Search for the cell housing the specified text and yield its [x, y] center coordinate. 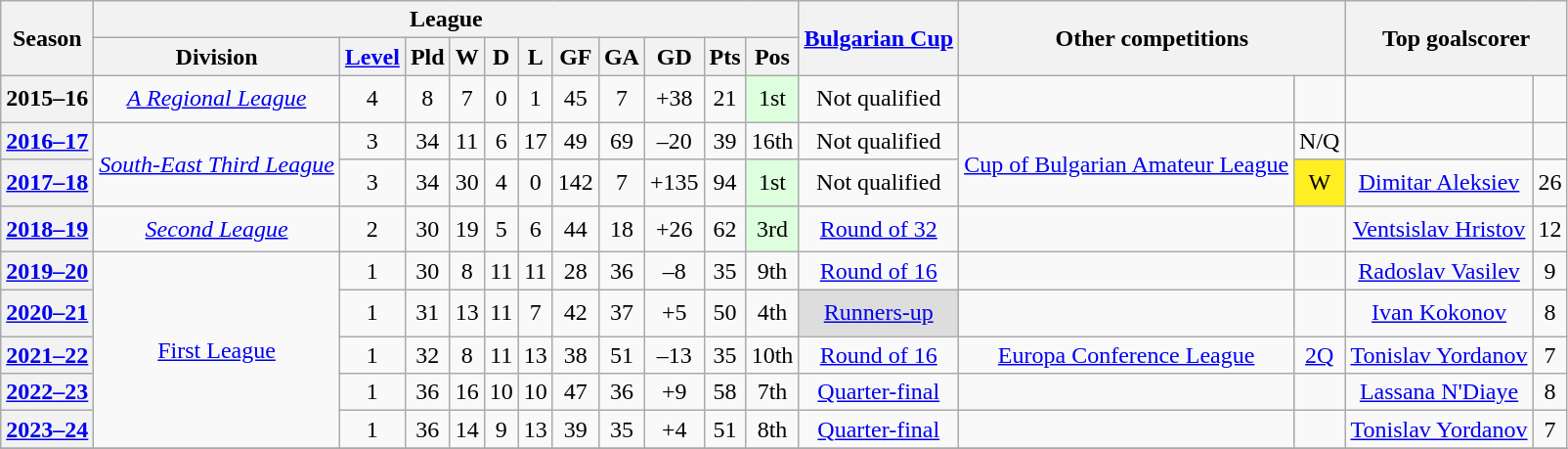
44 [575, 229]
9th [772, 271]
Second League [217, 229]
45 [575, 99]
16th [772, 141]
Round of 32 [879, 229]
18 [622, 229]
50 [725, 313]
8th [772, 429]
Top goalscorer [1457, 38]
16 [467, 392]
Europa Conference League [1126, 355]
Dimitar Aleksiev [1439, 183]
–13 [675, 355]
–20 [675, 141]
+4 [675, 429]
First League [217, 350]
3rd [772, 229]
D [501, 57]
Pos [772, 57]
Season [47, 38]
+38 [675, 99]
2015–16 [47, 99]
Ventsislav Hristov [1439, 229]
GF [575, 57]
142 [575, 183]
League [446, 20]
10th [772, 355]
Ivan Kokonov [1439, 313]
Division [217, 57]
2022–23 [47, 392]
58 [725, 392]
2021–22 [47, 355]
Other competitions [1152, 38]
42 [575, 313]
2023–24 [47, 429]
37 [622, 313]
47 [575, 392]
Radoslav Vasilev [1439, 271]
14 [467, 429]
32 [427, 355]
+5 [675, 313]
Level [371, 57]
2016–17 [47, 141]
Pld [427, 57]
7th [772, 392]
12 [1550, 229]
L [536, 57]
Pts [725, 57]
94 [725, 183]
N/Q [1320, 141]
2017–18 [47, 183]
49 [575, 141]
31 [427, 313]
17 [536, 141]
A Regional League [217, 99]
2019–20 [47, 271]
–8 [675, 271]
4th [772, 313]
5 [501, 229]
2018–19 [47, 229]
19 [467, 229]
GA [622, 57]
62 [725, 229]
21 [725, 99]
Runners-up [879, 313]
Bulgarian Cup [879, 38]
2020–21 [47, 313]
2 [371, 229]
+9 [675, 392]
GD [675, 57]
Cup of Bulgarian Amateur League [1126, 164]
+26 [675, 229]
Lassana N'Diaye [1439, 392]
South-East Third League [217, 164]
+135 [675, 183]
69 [622, 141]
38 [575, 355]
2Q [1320, 355]
26 [1550, 183]
28 [575, 271]
